Locate the cell with the specified text and output its (X, Y) center coordinate. 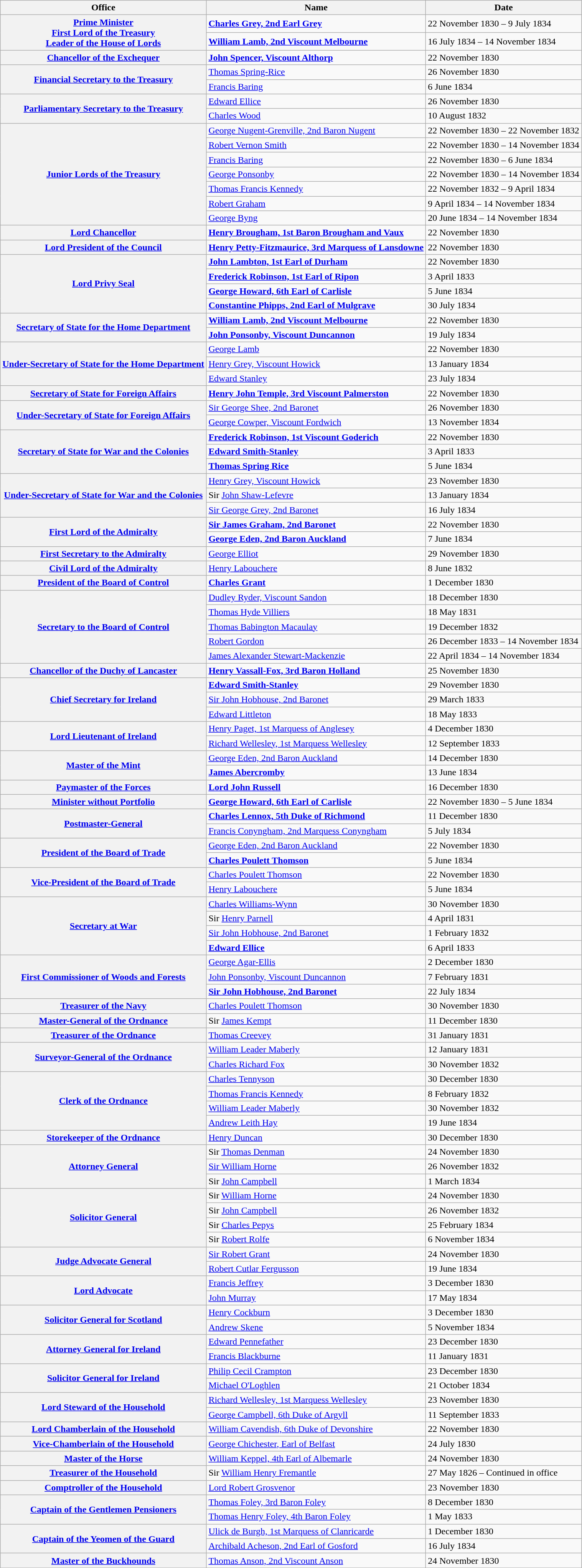
George Nugent-Grenville, 2nd Baron Nugent (316, 130)
Master of the Mint (104, 765)
1 May 1833 (504, 1517)
6 April 1833 (504, 948)
Surveyor-General of the Ordnance (104, 1057)
Robert Vernon Smith (316, 145)
Under-Secretary of State for the Home Department (104, 364)
Master-General of the Ordnance (104, 1021)
Lord Privy Seal (104, 284)
Henry Cockburn (316, 1312)
William Cavendish, 6th Duke of Devonshire (316, 1429)
Constantine Phipps, 2nd Earl of Mulgrave (316, 306)
Captain of the Yeomen of the Guard (104, 1538)
Frederick Robinson, 1st Viscount Goderich (316, 437)
Sir James Graham, 2nd Baronet (316, 524)
Sir Thomas Denman (316, 1152)
Sir George Shee, 2nd Baronet (316, 408)
17 May 1834 (504, 1298)
22 November 1832 – 9 April 1834 (504, 189)
Robert Graham (316, 204)
George Byng (316, 218)
30 July 1834 (504, 306)
Charles Tennyson (316, 1079)
Lord Steward of the Household (104, 1407)
Chancellor of the Duchy of Lancaster (104, 671)
22 July 1834 (504, 991)
Charles Grant (316, 583)
12 January 1831 (504, 1050)
Treasurer of the Household (104, 1473)
Thomas Anson, 2nd Viscount Anson (316, 1560)
George Elliot (316, 554)
7 June 1834 (504, 539)
Master of the Horse (104, 1458)
John Murray (316, 1298)
Vice-Chamberlain of the Household (104, 1444)
19 July 1834 (504, 335)
Clerk of the Ordnance (104, 1101)
Sir John Shaw-Lefevre (316, 495)
James Abercromby (316, 772)
22 November 1830 – 22 November 1832 (504, 130)
Michael O'Loghlen (316, 1386)
14 December 1830 (504, 758)
11 September 1833 (504, 1415)
2 December 1830 (504, 962)
Solicitor General (104, 1218)
Sir William Henry Fremantle (316, 1473)
Junior Lords of the Treasury (104, 174)
William Keppel, 4th Earl of Albemarle (316, 1458)
1 March 1834 (504, 1181)
16 December 1830 (504, 787)
Lord Advocate (104, 1290)
Under-Secretary of State for Foreign Affairs (104, 415)
Secretary at War (104, 925)
Secretary of State for Foreign Affairs (104, 393)
Name (316, 8)
Prime Minister First Lord of the Treasury Leader of the House of Lords (104, 33)
11 January 1831 (504, 1356)
John Spencer, Viscount Althorp (316, 58)
Henry Petty-Fitzmaurice, 3rd Marquess of Lansdowne (316, 247)
5 July 1834 (504, 831)
Thomas Babington Macaulay (316, 626)
Henry Paget, 1st Marquess of Anglesey (316, 729)
John Lambton, 1st Earl of Durham (316, 262)
Thomas Creevey (316, 1035)
Francis Conyngham, 2nd Marquess Conyngham (316, 831)
Sir Henry Parnell (316, 919)
George Chichester, Earl of Belfast (316, 1444)
Date (504, 8)
Solicitor General for Ireland (104, 1378)
Secretary to the Board of Control (104, 626)
George Lamb (316, 349)
6 June 1834 (504, 87)
18 May 1833 (504, 714)
Chancellor of the Exchequer (104, 58)
31 January 1831 (504, 1035)
4 April 1831 (504, 919)
Storekeeper of the Ordnance (104, 1137)
Parliamentary Secretary to the Treasury (104, 108)
First Lord of the Admiralty (104, 532)
18 May 1831 (504, 612)
First Commissioner of Woods and Forests (104, 977)
29 March 1833 (504, 700)
Attorney General for Ireland (104, 1349)
Henry John Temple, 3rd Viscount Palmerston (316, 393)
8 February 1832 (504, 1093)
Treasurer of the Ordnance (104, 1035)
23 July 1834 (504, 378)
President of the Board of Control (104, 583)
Charles Grey, 2nd Earl Grey (316, 24)
8 June 1832 (504, 568)
Francis Blackburne (316, 1356)
Vice-President of the Board of Trade (104, 882)
Lord Lieutenant of Ireland (104, 736)
Lord President of the Council (104, 247)
Philip Cecil Crampton (316, 1371)
22 April 1834 – 14 November 1834 (504, 656)
22 November 1830 – 6 June 1834 (504, 159)
Sir Robert Grant (316, 1254)
27 May 1826 – Continued in office (504, 1473)
Frederick Robinson, 1st Earl of Ripon (316, 276)
Edward Stanley (316, 378)
Robert Gordon (316, 641)
Civil Lord of the Admiralty (104, 568)
First Secretary to the Admiralty (104, 554)
Charles Richard Fox (316, 1064)
6 November 1834 (504, 1239)
21 October 1834 (504, 1386)
Postmaster-General (104, 823)
Treasurer of the Navy (104, 1006)
George Cowper, Viscount Fordwich (316, 422)
19 December 1832 (504, 626)
Charles Lennox, 5th Duke of Richmond (316, 816)
5 November 1834 (504, 1327)
George Agar-Ellis (316, 962)
Lord Chamberlain of the Household (104, 1429)
Office (104, 8)
1 February 1832 (504, 933)
Sir Robert Rolfe (316, 1239)
President of the Board of Trade (104, 853)
8 December 1830 (504, 1502)
Henry Duncan (316, 1137)
Solicitor General for Scotland (104, 1320)
George Campbell, 6th Duke of Argyll (316, 1415)
22 November 1830 – 9 July 1834 (504, 24)
Thomas Spring-Rice (316, 72)
Thomas Spring Rice (316, 466)
James Alexander Stewart-Mackenzie (316, 656)
13 November 1834 (504, 422)
25 February 1834 (504, 1225)
18 December 1830 (504, 597)
Charles Williams-Wynn (316, 904)
Robert Cutlar Fergusson (316, 1269)
Minister without Portfolio (104, 802)
Captain of the Gentlemen Pensioners (104, 1509)
22 November 1830 – 5 June 1834 (504, 802)
4 December 1830 (504, 729)
24 July 1830 (504, 1444)
16 July 1834 – 14 November 1834 (504, 41)
Archibald Acheson, 2nd Earl of Gosford (316, 1546)
20 June 1834 – 14 November 1834 (504, 218)
Comptroller of the Household (104, 1487)
Lord Robert Grosvenor (316, 1487)
Andrew Leith Hay (316, 1123)
Francis Jeffrey (316, 1283)
9 April 1834 – 14 November 1834 (504, 204)
Paymaster of the Forces (104, 787)
Chief Secretary for Ireland (104, 700)
Thomas Henry Foley, 4th Baron Foley (316, 1517)
Master of the Buckhounds (104, 1560)
12 September 1833 (504, 743)
Sir George Grey, 2nd Baronet (316, 510)
Lord John Russell (316, 787)
Henry Vassall-Fox, 3rd Baron Holland (316, 671)
Sir Charles Pepys (316, 1225)
Edward Littleton (316, 714)
26 December 1833 – 14 November 1834 (504, 641)
10 August 1832 (504, 116)
Henry Brougham, 1st Baron Brougham and Vaux (316, 233)
Thomas Hyde Villiers (316, 612)
Lord Chancellor (104, 233)
25 November 1830 (504, 671)
Judge Advocate General (104, 1261)
Andrew Skene (316, 1327)
Under-Secretary of State for War and the Colonies (104, 495)
Attorney General (104, 1167)
Sir James Kempt (316, 1021)
Secretary of State for War and the Colonies (104, 451)
Thomas Foley, 3rd Baron Foley (316, 1502)
Ulick de Burgh, 1st Marquess of Clanricarde (316, 1531)
Financial Secretary to the Treasury (104, 79)
George Ponsonby (316, 174)
Dudley Ryder, Viscount Sandon (316, 597)
Charles Wood (316, 116)
Edward Pennefather (316, 1341)
7 February 1831 (504, 977)
13 June 1834 (504, 772)
Secretary of State for the Home Department (104, 327)
